Output the (x, y) coordinate of the center of the cell containing the given text.  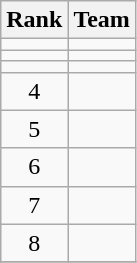
7 (34, 205)
Team (102, 20)
4 (34, 91)
5 (34, 129)
8 (34, 243)
Rank (34, 20)
6 (34, 167)
